Return the (X, Y) coordinate for the center point of the cell that contains the specified text.  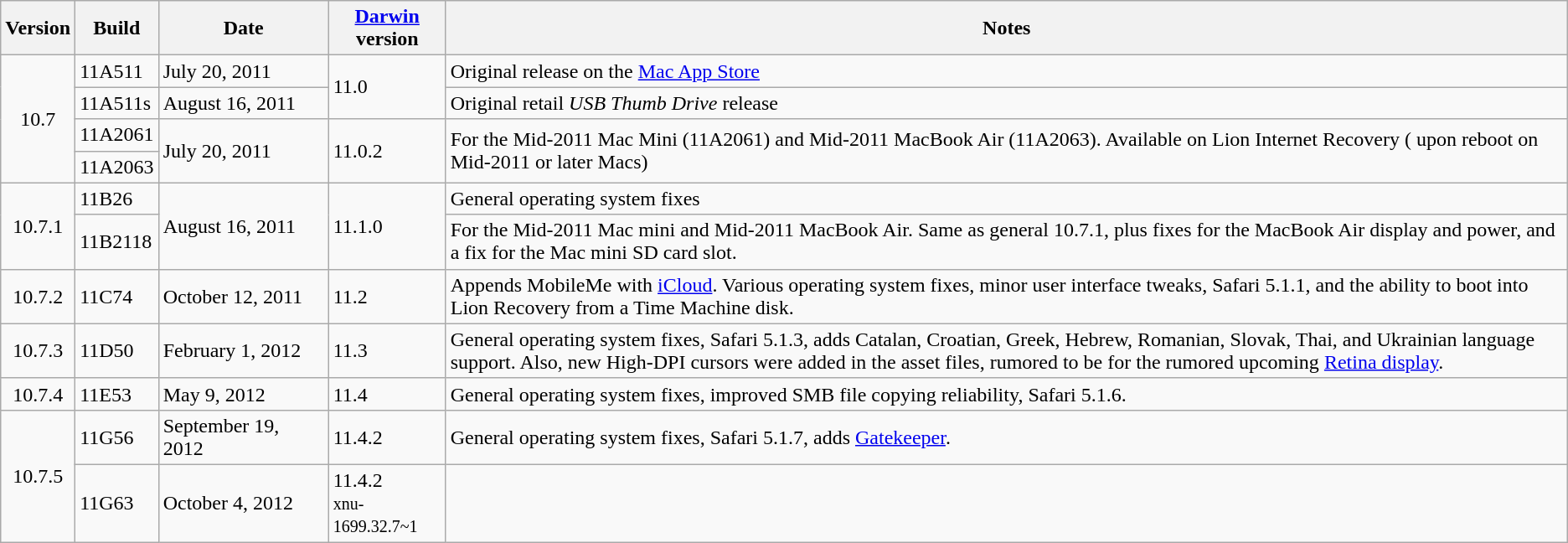
General operating system fixes (1007, 199)
11.2 (387, 297)
11.0.2 (387, 151)
11C74 (117, 297)
11G63 (117, 503)
11B26 (117, 199)
Version (39, 28)
May 9, 2012 (243, 394)
General operating system fixes, Safari 5.1.7, adds Gatekeeper. (1007, 437)
11.4.2 (387, 437)
11.3 (387, 350)
Notes (1007, 28)
10.7.5 (39, 476)
11.0 (387, 87)
October 4, 2012 (243, 503)
10.7.4 (39, 394)
11.1.0 (387, 226)
Build (117, 28)
February 1, 2012 (243, 350)
11A511 (117, 71)
September 19, 2012 (243, 437)
10.7 (39, 119)
11B2118 (117, 241)
11G56 (117, 437)
11A511s (117, 103)
11A2063 (117, 167)
October 12, 2011 (243, 297)
11A2061 (117, 135)
10.7.2 (39, 297)
Date (243, 28)
Darwin version (387, 28)
11E53 (117, 394)
11.4.2xnu-1699.32.7~1 (387, 503)
For the Mid-2011 Mac Mini (11A2061) and Mid-2011 MacBook Air (11A2063). Available on Lion Internet Recovery ( upon reboot on Mid-2011 or later Macs) (1007, 151)
Original release on the Mac App Store (1007, 71)
10.7.1 (39, 226)
11.4 (387, 394)
11D50 (117, 350)
Original retail USB Thumb Drive release (1007, 103)
General operating system fixes, improved SMB file copying reliability, Safari 5.1.6. (1007, 394)
10.7.3 (39, 350)
